Pinpoint the cell where the given text exists, returning its [X, Y] midpoint coordinate. 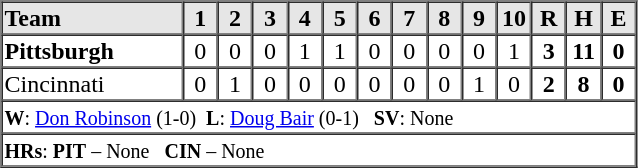
H [584, 18]
Team [92, 18]
4 [304, 18]
5 [340, 18]
Pittsburgh [92, 50]
6 [374, 18]
10 [514, 18]
HRs: PIT – None CIN – None [319, 150]
W: Don Robinson (1-0) L: Doug Bair (0-1) SV: None [319, 116]
11 [584, 50]
E [618, 18]
7 [410, 18]
R [548, 18]
Cincinnati [92, 84]
9 [480, 18]
